For the text-containing cell, return its midpoint in (X, Y) coordinate format. 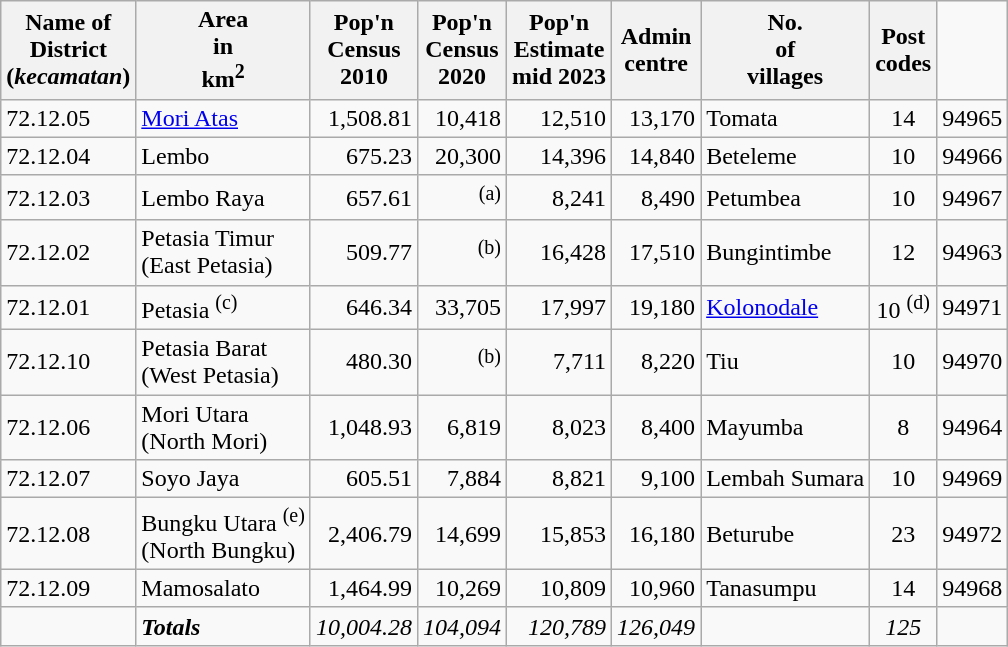
675.23 (364, 156)
72.12.09 (68, 588)
8,241 (558, 198)
72.12.06 (68, 428)
16,428 (558, 252)
14,840 (656, 156)
125 (904, 626)
13,170 (656, 118)
Mamosalato (224, 588)
605.51 (364, 479)
15,853 (558, 534)
17,997 (558, 308)
72.12.02 (68, 252)
657.61 (364, 198)
72.12.07 (68, 479)
8,490 (656, 198)
94971 (972, 308)
Bungintimbe (786, 252)
Pop'nCensus2010 (364, 50)
10,960 (656, 588)
72.12.10 (68, 362)
Tiu (786, 362)
10,004.28 (364, 626)
20,300 (462, 156)
12,510 (558, 118)
7,711 (558, 362)
94970 (972, 362)
No.of villages (786, 50)
120,789 (558, 626)
6,819 (462, 428)
Pop'nEstimatemid 2023 (558, 50)
Area in km2 (224, 50)
Tanasumpu (786, 588)
Admincentre (656, 50)
1,508.81 (364, 118)
126,049 (656, 626)
Mori Atas (224, 118)
Petasia Timur (East Petasia) (224, 252)
8,220 (656, 362)
94965 (972, 118)
72.12.04 (68, 156)
33,705 (462, 308)
94967 (972, 198)
Kolonodale (786, 308)
1,464.99 (364, 588)
Petasia (c) (224, 308)
8,023 (558, 428)
Postcodes (904, 50)
10 (d) (904, 308)
14,699 (462, 534)
Mayumba (786, 428)
Mori Utara (North Mori) (224, 428)
Lembo Raya (224, 198)
Name ofDistrict (kecamatan) (68, 50)
646.34 (364, 308)
9,100 (656, 479)
480.30 (364, 362)
104,094 (462, 626)
1,048.93 (364, 428)
Petasia Barat (West Petasia) (224, 362)
Totals (224, 626)
94972 (972, 534)
72.12.01 (68, 308)
Tomata (786, 118)
Beturube (786, 534)
509.77 (364, 252)
17,510 (656, 252)
(a) (462, 198)
72.12.03 (68, 198)
19,180 (656, 308)
2,406.79 (364, 534)
94966 (972, 156)
Beteleme (786, 156)
7,884 (462, 479)
23 (904, 534)
16,180 (656, 534)
8,821 (558, 479)
14,396 (558, 156)
8,400 (656, 428)
10,269 (462, 588)
Bungku Utara (e) (North Bungku) (224, 534)
Lembah Sumara (786, 479)
Soyo Jaya (224, 479)
72.12.05 (68, 118)
8 (904, 428)
94969 (972, 479)
72.12.08 (68, 534)
Petumbea (786, 198)
Pop'nCensus2020 (462, 50)
94964 (972, 428)
10,809 (558, 588)
94963 (972, 252)
Lembo (224, 156)
12 (904, 252)
94968 (972, 588)
10,418 (462, 118)
